Capture the cell that displays the provided text and extract its [x, y] central coordinate. 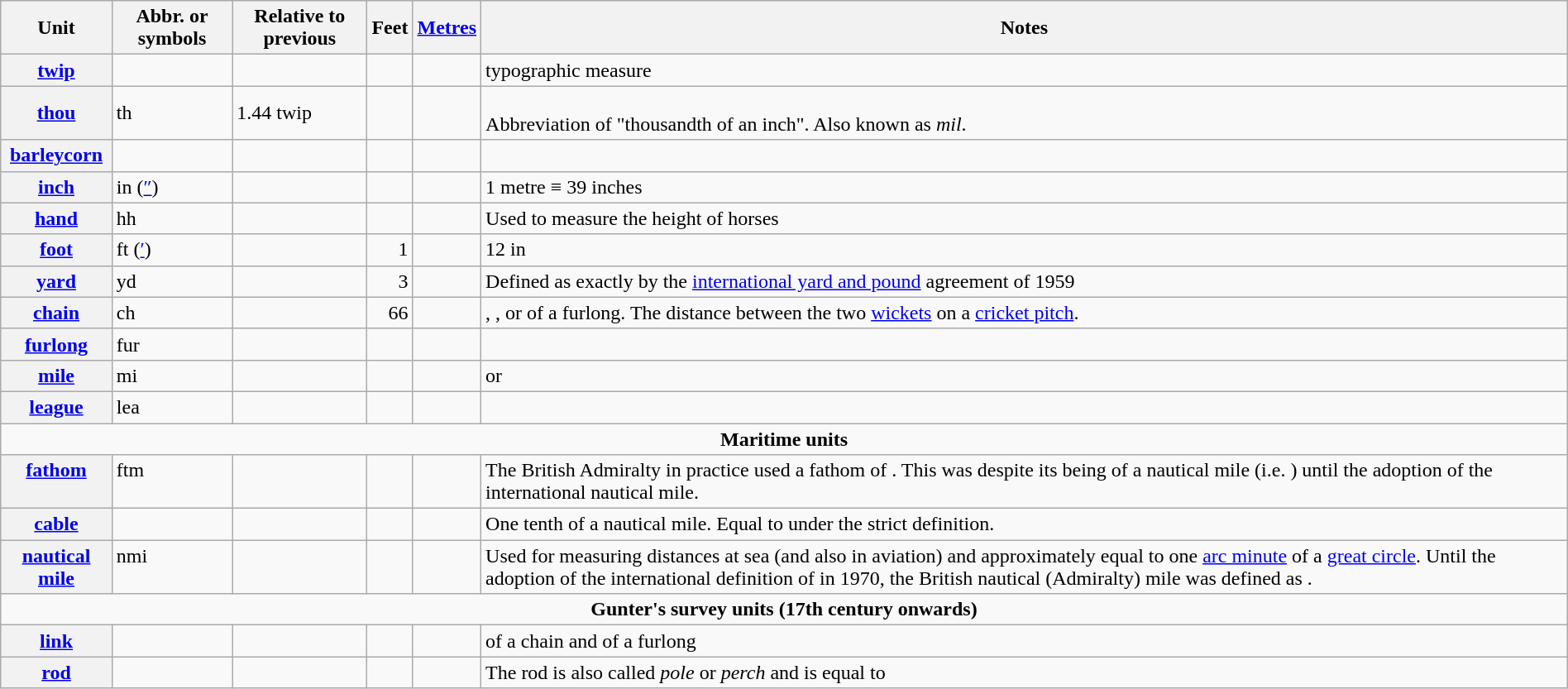
twip [56, 70]
nmi [172, 567]
mile [56, 376]
in (″) [172, 187]
Relative to previous [299, 28]
Metres [447, 28]
hh [172, 218]
inch [56, 187]
12 in [1025, 250]
th [172, 112]
typographic measure [1025, 70]
1.44 twip [299, 112]
barleycorn [56, 156]
ch [172, 313]
Gunter's survey units (17th century onwards) [784, 610]
The rod is also called pole or perch and is equal to [1025, 672]
Abbr. or symbols [172, 28]
cable [56, 524]
3 [390, 281]
mi [172, 376]
or [1025, 376]
nautical mile [56, 567]
thou [56, 112]
1 metre ≡ 39 inches [1025, 187]
hand [56, 218]
link [56, 641]
ftm [172, 481]
yd [172, 281]
lea [172, 407]
Maritime units [784, 439]
One tenth of a nautical mile. Equal to under the strict definition. [1025, 524]
Unit [56, 28]
Used to measure the height of horses [1025, 218]
1 [390, 250]
yard [56, 281]
ft (′) [172, 250]
Notes [1025, 28]
furlong [56, 344]
fur [172, 344]
fathom [56, 481]
of a chain and of a furlong [1025, 641]
Abbreviation of "thousandth of an inch". Also known as mil. [1025, 112]
Feet [390, 28]
Defined as exactly by the international yard and pound agreement of 1959 [1025, 281]
66 [390, 313]
rod [56, 672]
, , or of a furlong. The distance between the two wickets on a cricket pitch. [1025, 313]
foot [56, 250]
league [56, 407]
chain [56, 313]
